Return the (X, Y) coordinate for the center point of the cell that contains the specified text.  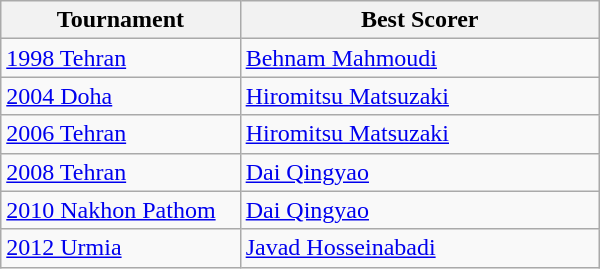
Behnam Mahmoudi (420, 58)
2010 Nakhon Pathom (120, 210)
Best Scorer (420, 20)
2012 Urmia (120, 248)
Tournament (120, 20)
2006 Tehran (120, 134)
2004 Doha (120, 96)
2008 Tehran (120, 172)
Javad Hosseinabadi (420, 248)
1998 Tehran (120, 58)
